Locate the cell with the specified text and output its [X, Y] center coordinate. 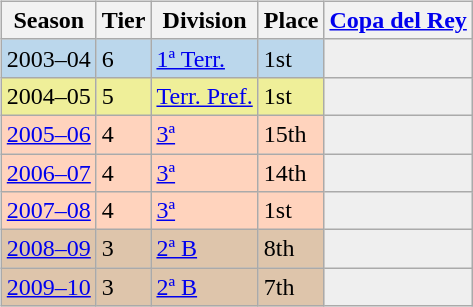
5 [124, 96]
Terr. Pref. [204, 96]
6 [124, 58]
2007–08 [48, 211]
Tier [124, 20]
2008–09 [48, 249]
2009–10 [48, 287]
2006–07 [48, 173]
14th [291, 173]
8th [291, 249]
Copa del Rey [398, 20]
7th [291, 287]
1ª Terr. [204, 58]
Season [48, 20]
15th [291, 134]
2003–04 [48, 58]
2005–06 [48, 134]
2004–05 [48, 96]
Place [291, 20]
Division [204, 20]
